Output the (x, y) coordinate of the center of the cell containing the given text.  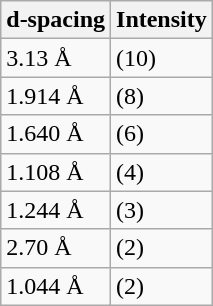
d-spacing (56, 20)
(8) (162, 96)
Intensity (162, 20)
2.70 Å (56, 248)
1.640 Å (56, 134)
(10) (162, 58)
1.108 Å (56, 172)
(4) (162, 172)
(6) (162, 134)
(3) (162, 210)
3.13 Å (56, 58)
1.044 Å (56, 286)
1.244 Å (56, 210)
1.914 Å (56, 96)
